Pinpoint the cell where the given text exists, returning its [X, Y] midpoint coordinate. 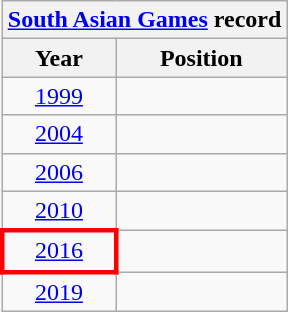
2004 [58, 134]
South Asian Games record [144, 20]
Position [202, 58]
Year [58, 58]
2019 [58, 292]
2006 [58, 172]
2016 [58, 252]
1999 [58, 96]
2010 [58, 211]
